Output the (x, y) coordinate of the center of the cell containing the given text.  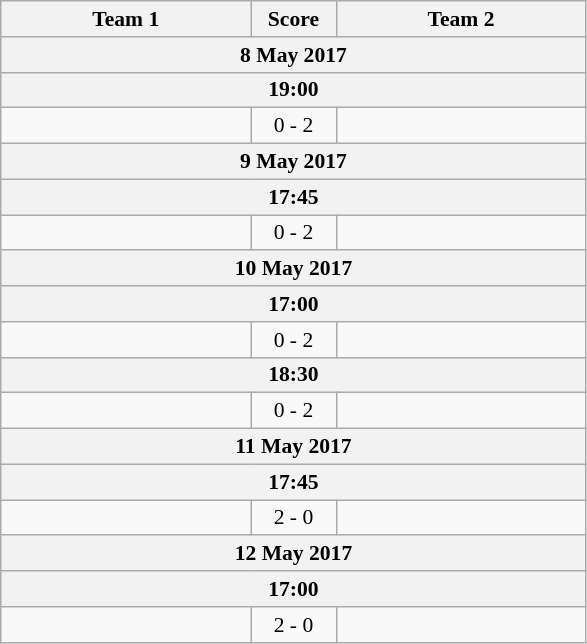
8 May 2017 (294, 55)
11 May 2017 (294, 447)
Team 1 (126, 19)
Team 2 (461, 19)
19:00 (294, 90)
18:30 (294, 375)
10 May 2017 (294, 269)
9 May 2017 (294, 162)
Score (294, 19)
12 May 2017 (294, 554)
